For the text-containing cell, return its midpoint in [X, Y] coordinate format. 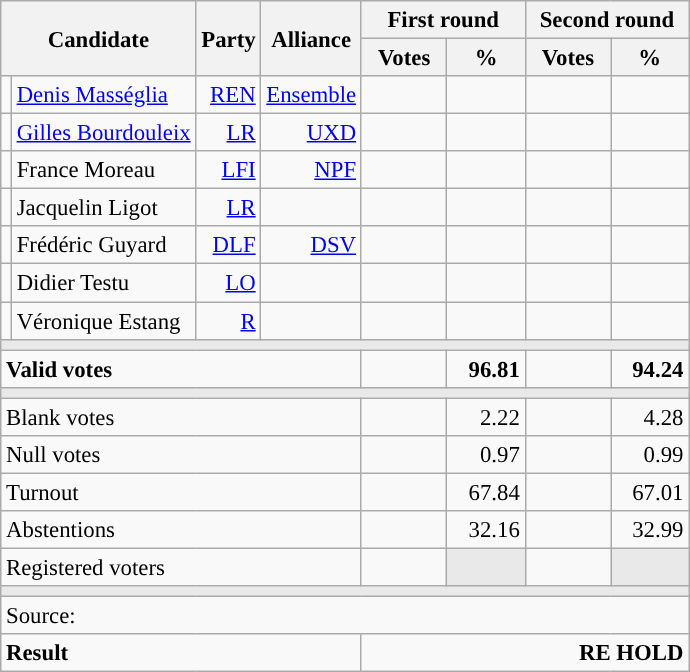
Null votes [182, 455]
96.81 [486, 369]
32.99 [650, 530]
0.97 [486, 455]
NPF [311, 170]
Result [182, 653]
Candidate [98, 38]
Registered voters [182, 567]
DLF [228, 245]
Source: [345, 616]
UXD [311, 133]
First round [443, 20]
Valid votes [182, 369]
67.84 [486, 492]
R [228, 321]
32.16 [486, 530]
REN [228, 95]
Jacquelin Ligot [104, 208]
94.24 [650, 369]
DSV [311, 245]
RE HOLD [524, 653]
LFI [228, 170]
4.28 [650, 417]
Gilles Bourdouleix [104, 133]
LO [228, 283]
Denis Masséglia [104, 95]
Abstentions [182, 530]
Second round [607, 20]
Véronique Estang [104, 321]
Alliance [311, 38]
Party [228, 38]
Frédéric Guyard [104, 245]
0.99 [650, 455]
Turnout [182, 492]
Ensemble [311, 95]
2.22 [486, 417]
Didier Testu [104, 283]
Blank votes [182, 417]
France Moreau [104, 170]
67.01 [650, 492]
